Extract the (X, Y) coordinate from the center of the cell holding the provided text.  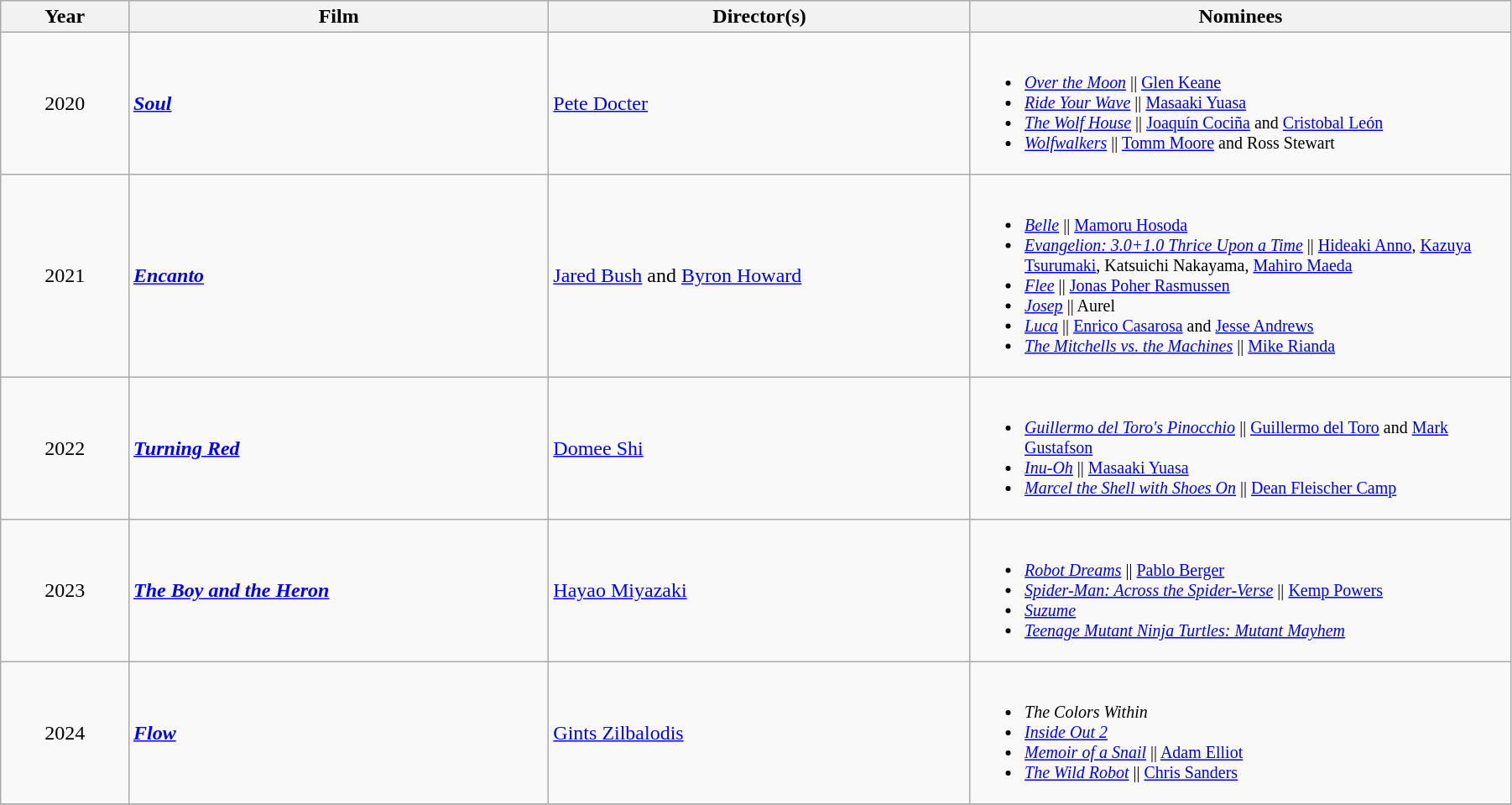
Encanto (339, 275)
The Colors Within Inside Out 2Memoir of a Snail || Adam ElliotThe Wild Robot || Chris Sanders (1240, 734)
Year (65, 17)
Jared Bush and Byron Howard (760, 275)
The Boy and the Heron (339, 591)
2020 (65, 104)
2022 (65, 448)
Director(s) (760, 17)
2024 (65, 734)
Pete Docter (760, 104)
Robot Dreams || Pablo BergerSpider-Man: Across the Spider-Verse || Kemp PowersSuzumeTeenage Mutant Ninja Turtles: Mutant Mayhem (1240, 591)
Turning Red (339, 448)
Film (339, 17)
Guillermo del Toro's Pinocchio || Guillermo del Toro and Mark GustafsonInu-Oh || Masaaki YuasaMarcel the Shell with Shoes On || Dean Fleischer Camp (1240, 448)
2021 (65, 275)
Hayao Miyazaki (760, 591)
Domee Shi (760, 448)
Gints Zilbalodis (760, 734)
Nominees (1240, 17)
Flow (339, 734)
2023 (65, 591)
Soul (339, 104)
